Provide the (x, y) coordinate of the cell's center where the given text is located.  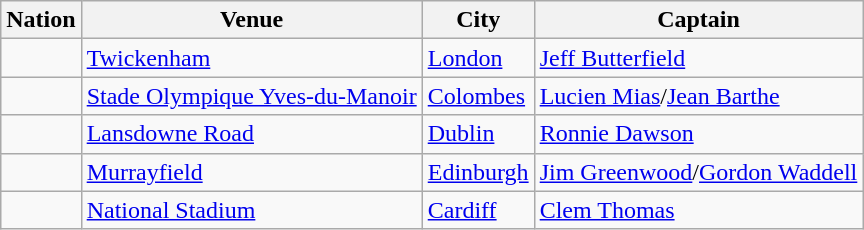
London (478, 58)
Cardiff (478, 210)
Captain (698, 20)
Stade Olympique Yves-du-Manoir (252, 96)
Jim Greenwood/Gordon Waddell (698, 172)
City (478, 20)
Edinburgh (478, 172)
National Stadium (252, 210)
Lucien Mias/Jean Barthe (698, 96)
Murrayfield (252, 172)
Nation (41, 20)
Venue (252, 20)
Ronnie Dawson (698, 134)
Twickenham (252, 58)
Lansdowne Road (252, 134)
Colombes (478, 96)
Clem Thomas (698, 210)
Dublin (478, 134)
Jeff Butterfield (698, 58)
